Scan for the cell matching the given text and deliver its (x, y) coordinate at center. 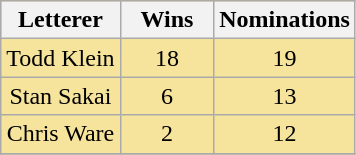
13 (285, 96)
6 (167, 96)
Letterer (60, 20)
12 (285, 134)
Todd Klein (60, 58)
2 (167, 134)
Nominations (285, 20)
19 (285, 58)
Wins (167, 20)
Chris Ware (60, 134)
18 (167, 58)
Stan Sakai (60, 96)
